Extract the [X, Y] coordinate from the center of the cell holding the provided text.  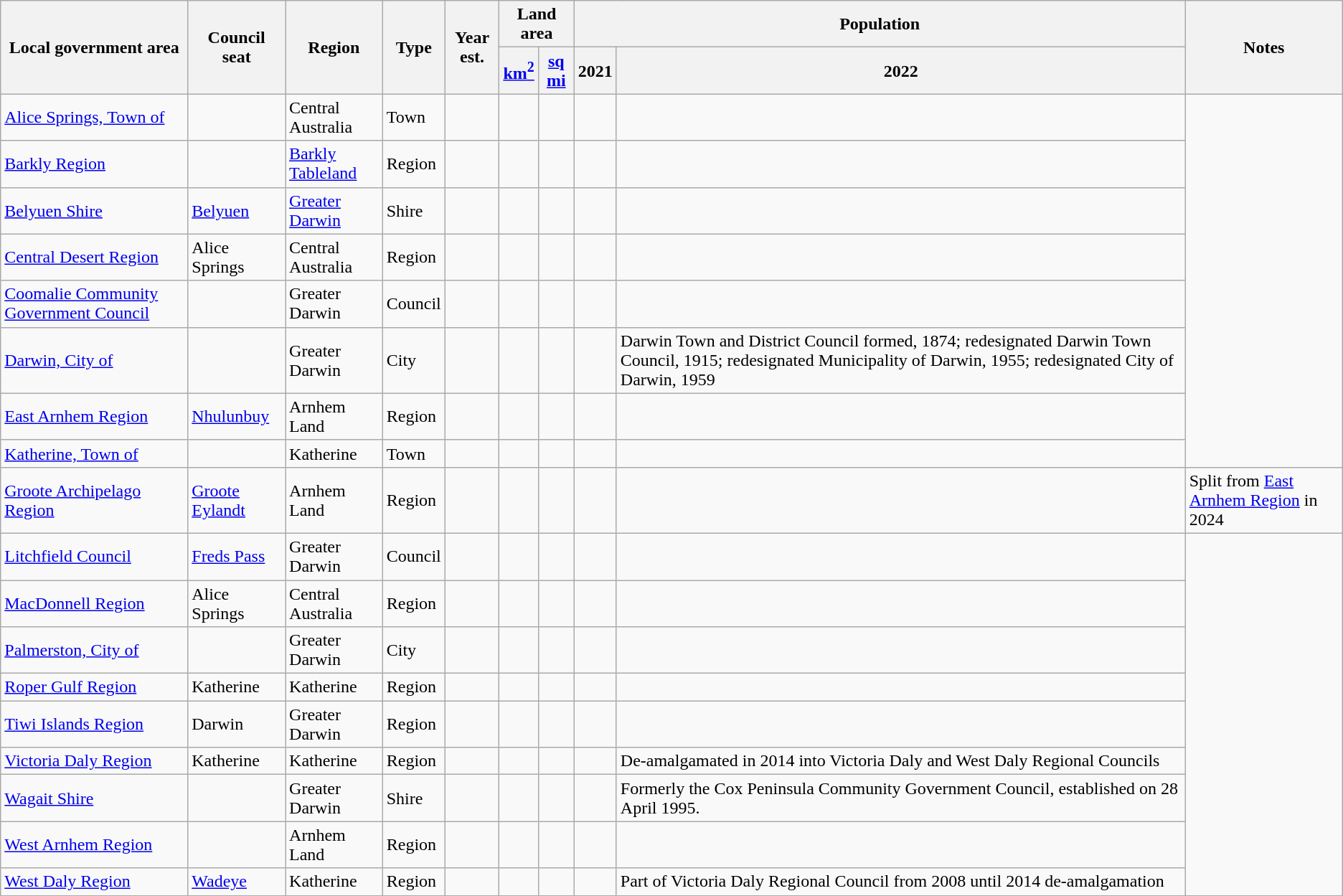
2021 [595, 70]
Belyuen Shire [95, 211]
Freds Pass [237, 557]
Part of Victoria Daly Regional Council from 2008 until 2014 de-amalgamation [901, 882]
West Daly Region [95, 882]
Palmerston, City of [95, 650]
Groote Archipelago Region [95, 500]
Darwin, City of [95, 360]
Type [413, 47]
Victoria Daly Region [95, 761]
Litchfield Council [95, 557]
Alice Springs, Town of [95, 118]
Land area [537, 24]
Central Desert Region [95, 257]
Katherine, Town of [95, 453]
Split from East Arnhem Region in 2024 [1264, 500]
Coomalie Community Government Council [95, 304]
Year est. [472, 47]
sq mi [556, 70]
Council seat [237, 47]
Belyuen [237, 211]
km2 [519, 70]
Population [880, 24]
Barkly Tableland [334, 164]
East Arnhem Region [95, 416]
Tiwi Islands Region [95, 725]
Local government area [95, 47]
Notes [1264, 47]
De-amalgamated in 2014 into Victoria Daly and West Daly Regional Councils [901, 761]
West Arnhem Region [95, 845]
Wadeye [237, 882]
Roper Gulf Region [95, 687]
Barkly Region [95, 164]
2022 [901, 70]
MacDonnell Region [95, 603]
Formerly the Cox Peninsula Community Government Council, established on 28 April 1995. [901, 798]
Nhulunbuy [237, 416]
Darwin [237, 725]
Wagait Shire [95, 798]
Groote Eylandt [237, 500]
